Locate the cell with the specified text and output its (X, Y) center coordinate. 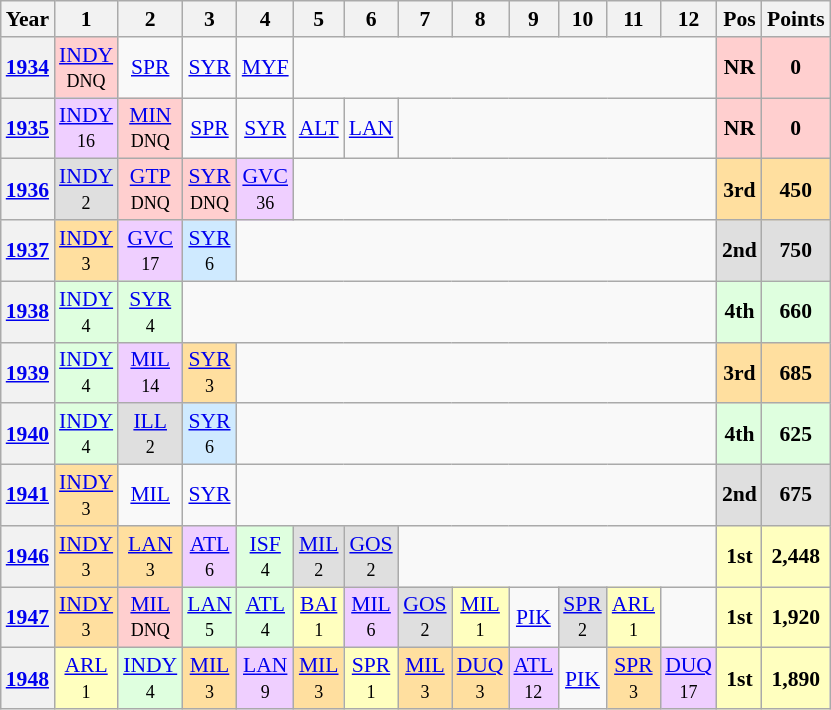
GVC17 (150, 250)
INDY16 (86, 128)
ATL12 (533, 678)
2,448 (796, 556)
1947 (28, 618)
11 (634, 19)
ATL6 (209, 556)
7 (424, 19)
6 (371, 19)
MIL6 (371, 618)
MILDNQ (150, 618)
SYRDNQ (209, 190)
MYF (266, 68)
1948 (28, 678)
MIL (150, 496)
SPR1 (371, 678)
625 (796, 434)
1936 (28, 190)
1935 (28, 128)
LAN5 (209, 618)
3 (209, 19)
5 (319, 19)
SPR2 (582, 618)
SYR3 (209, 372)
1940 (28, 434)
SPR3 (634, 678)
2 (150, 19)
675 (796, 496)
INDY2 (86, 190)
1 (86, 19)
GVC36 (266, 190)
4 (266, 19)
660 (796, 312)
MIL1 (480, 618)
Points (796, 19)
LAN3 (150, 556)
Pos (740, 19)
INDYDNQ (86, 68)
ATL4 (266, 618)
ISF4 (266, 556)
12 (688, 19)
10 (582, 19)
450 (796, 190)
1946 (28, 556)
1934 (28, 68)
SYR4 (150, 312)
GTPDNQ (150, 190)
685 (796, 372)
DUQ17 (688, 678)
1,890 (796, 678)
BAI1 (319, 618)
1938 (28, 312)
1939 (28, 372)
MIL2 (319, 556)
1,920 (796, 618)
Year (28, 19)
750 (796, 250)
MINDNQ (150, 128)
8 (480, 19)
LAN9 (266, 678)
1937 (28, 250)
MIL14 (150, 372)
9 (533, 19)
ILL2 (150, 434)
ALT (319, 128)
1941 (28, 496)
DUQ3 (480, 678)
LAN (371, 128)
